Output the (X, Y) coordinate of the center of the cell containing the given text.  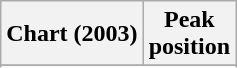
Peak position (189, 34)
Chart (2003) (72, 34)
